Extract the [X, Y] coordinate from the center of the cell holding the provided text.  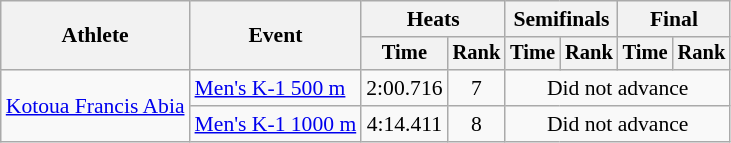
Semifinals [561, 19]
2:00.716 [404, 88]
Men's K-1 1000 m [276, 124]
Heats [433, 19]
4:14.411 [404, 124]
Event [276, 36]
Athlete [96, 36]
Men's K-1 500 m [276, 88]
8 [477, 124]
7 [477, 88]
Kotoua Francis Abia [96, 106]
Final [674, 19]
